From the cell containing the given text, extract its center point as [X, Y] coordinate. 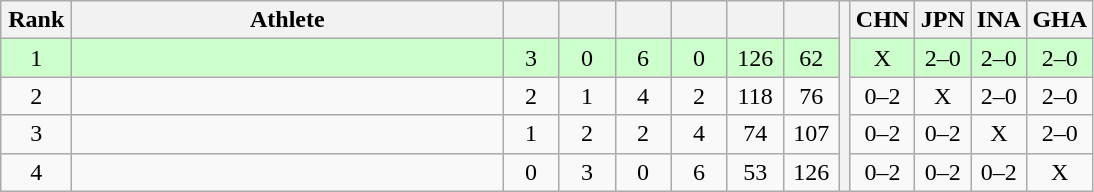
53 [755, 172]
76 [811, 96]
107 [811, 134]
Rank [36, 20]
62 [811, 58]
CHN [882, 20]
74 [755, 134]
Athlete [288, 20]
JPN [943, 20]
INA [999, 20]
GHA [1060, 20]
118 [755, 96]
